Extract the (x, y) coordinate from the center of the cell holding the provided text.  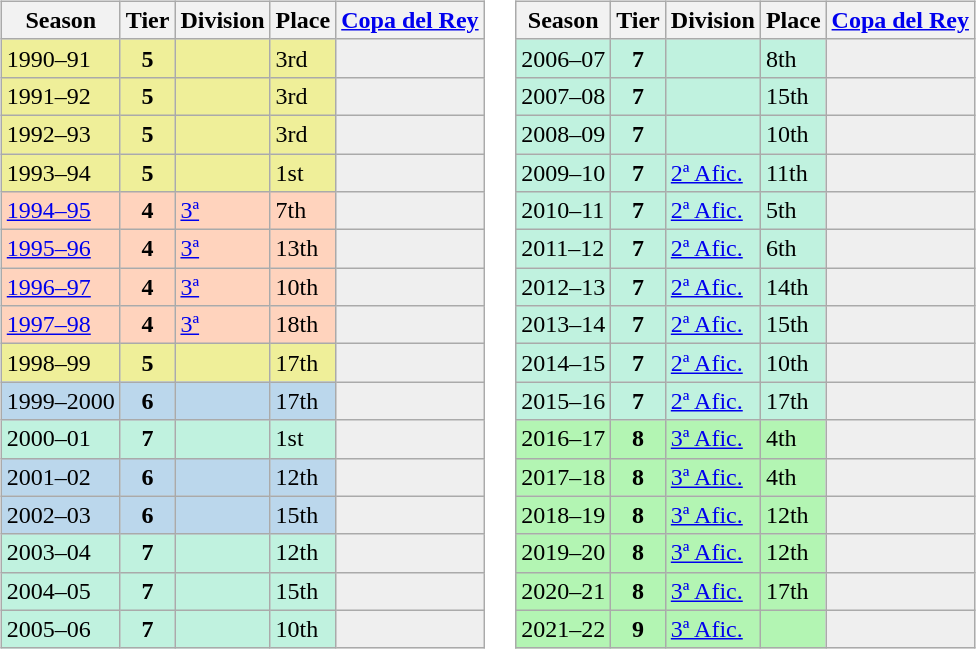
2021–22 (564, 629)
2010–11 (564, 211)
2011–12 (564, 249)
14th (793, 287)
2014–15 (564, 363)
2013–14 (564, 325)
2009–10 (564, 173)
1999–2000 (60, 401)
1996–97 (60, 287)
2002–03 (60, 515)
1998–99 (60, 363)
1995–96 (60, 249)
2016–17 (564, 439)
13th (303, 249)
11th (793, 173)
2012–13 (564, 287)
2017–18 (564, 477)
1992–93 (60, 134)
1990–91 (60, 58)
2006–07 (564, 58)
2004–05 (60, 591)
1991–92 (60, 96)
8th (793, 58)
2018–19 (564, 515)
2000–01 (60, 439)
5th (793, 211)
2019–20 (564, 553)
1997–98 (60, 325)
2005–06 (60, 629)
2015–16 (564, 401)
2007–08 (564, 96)
2008–09 (564, 134)
2003–04 (60, 553)
2020–21 (564, 591)
6th (793, 249)
1993–94 (60, 173)
9 (638, 629)
2001–02 (60, 477)
7th (303, 211)
1994–95 (60, 211)
18th (303, 325)
